Locate the cell with the specified text and output its [x, y] center coordinate. 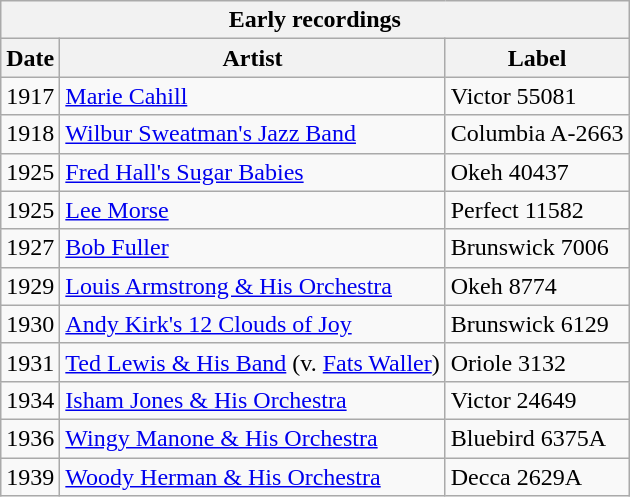
Perfect 11582 [537, 210]
Marie Cahill [252, 96]
Columbia A-2663 [537, 134]
Brunswick 6129 [537, 324]
Bob Fuller [252, 248]
1917 [30, 96]
Louis Armstrong & His Orchestra [252, 286]
Isham Jones & His Orchestra [252, 400]
Oriole 3132 [537, 362]
1930 [30, 324]
Fred Hall's Sugar Babies [252, 172]
1934 [30, 400]
Okeh 40437 [537, 172]
1936 [30, 438]
1931 [30, 362]
Wingy Manone & His Orchestra [252, 438]
1918 [30, 134]
Victor 24649 [537, 400]
Decca 2629A [537, 477]
Label [537, 58]
Early recordings [315, 20]
Okeh 8774 [537, 286]
Lee Morse [252, 210]
Victor 55081 [537, 96]
Andy Kirk's 12 Clouds of Joy [252, 324]
Brunswick 7006 [537, 248]
Date [30, 58]
Ted Lewis & His Band (v. Fats Waller) [252, 362]
1939 [30, 477]
Wilbur Sweatman's Jazz Band [252, 134]
1927 [30, 248]
1929 [30, 286]
Woody Herman & His Orchestra [252, 477]
Artist [252, 58]
Bluebird 6375A [537, 438]
